Identify which cell holds the provided text, then report its (X, Y) central coordinate. 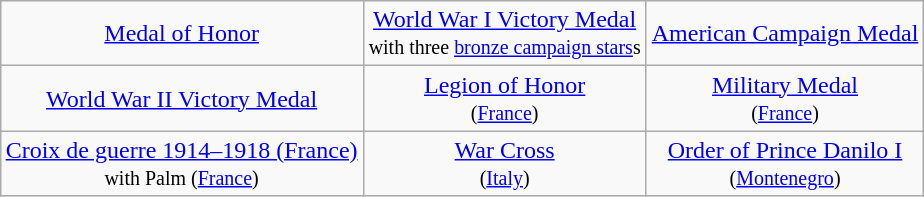
Military Medal(France) (785, 98)
Order of Prince Danilo I(Montenegro) (785, 164)
American Campaign Medal (785, 34)
War Cross(Italy) (504, 164)
Legion of Honor(France) (504, 98)
Croix de guerre 1914–1918 (France)with Palm (France) (182, 164)
World War II Victory Medal (182, 98)
Medal of Honor (182, 34)
World War I Victory Medalwith three bronze campaign starss (504, 34)
